Extract the [X, Y] coordinate from the center of the cell holding the provided text.  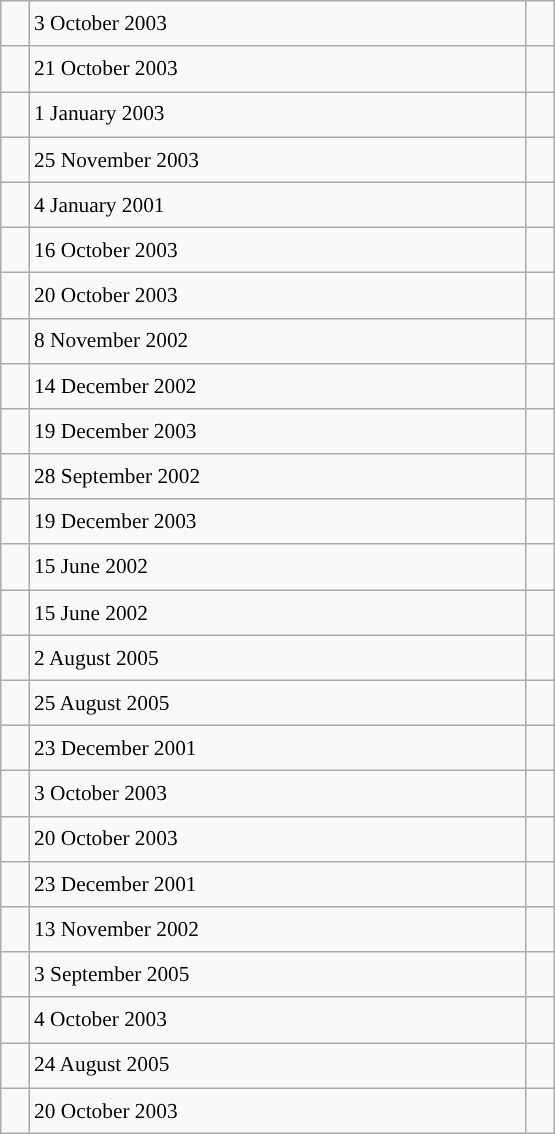
4 October 2003 [278, 1020]
25 November 2003 [278, 160]
21 October 2003 [278, 68]
4 January 2001 [278, 204]
3 September 2005 [278, 974]
13 November 2002 [278, 930]
24 August 2005 [278, 1066]
14 December 2002 [278, 386]
16 October 2003 [278, 250]
8 November 2002 [278, 340]
1 January 2003 [278, 114]
25 August 2005 [278, 702]
28 September 2002 [278, 476]
2 August 2005 [278, 658]
